Search for the cell housing the specified text and yield its (x, y) center coordinate. 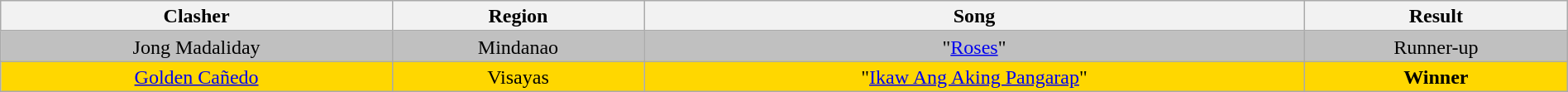
Mindanao (518, 46)
Region (518, 17)
"Roses" (974, 46)
Song (974, 17)
Jong Madaliday (197, 46)
Golden Cañedo (197, 76)
"Ikaw Ang Aking Pangarap" (974, 76)
Visayas (518, 76)
Runner-up (1436, 46)
Result (1436, 17)
Winner (1436, 76)
Clasher (197, 17)
